Scan for the cell matching the given text and deliver its (X, Y) coordinate at center. 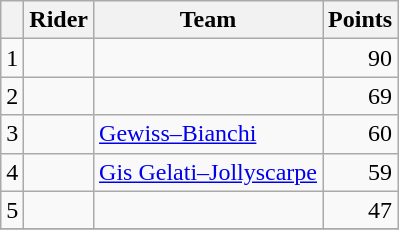
90 (360, 58)
4 (12, 172)
1 (12, 58)
60 (360, 134)
3 (12, 134)
Gis Gelati–Jollyscarpe (208, 172)
Team (208, 20)
Rider (59, 20)
2 (12, 96)
Points (360, 20)
69 (360, 96)
5 (12, 210)
Gewiss–Bianchi (208, 134)
59 (360, 172)
47 (360, 210)
